Return [X, Y] of the center of cell containing provided text 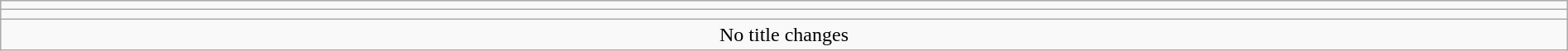
No title changes [784, 35]
